Detect which cell encompasses the target text, then output its [x, y] center coordinate. 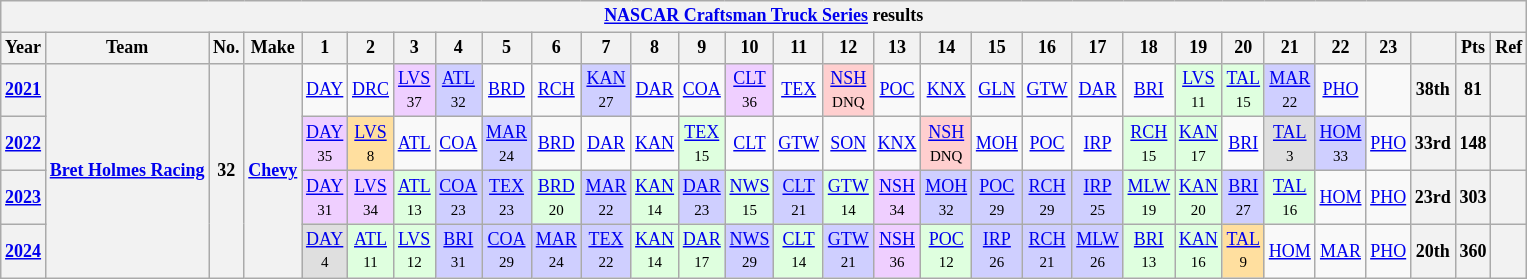
IRP25 [1098, 197]
MLW26 [1098, 251]
Bret Holmes Racing [126, 170]
CLT [750, 144]
KAN20 [1199, 197]
23 [1388, 48]
KAN [655, 144]
ATL11 [371, 251]
10 [750, 48]
TAL3 [1290, 144]
TEX23 [507, 197]
13 [897, 48]
4 [458, 48]
22 [1340, 48]
NWS15 [750, 197]
BRI13 [1148, 251]
1 [325, 48]
TEX [799, 90]
38th [1434, 90]
MLW19 [1148, 197]
7 [606, 48]
148 [1473, 144]
Chevy [273, 170]
DAY31 [325, 197]
2021 [24, 90]
IRP [1098, 144]
15 [998, 48]
IRP26 [998, 251]
12 [848, 48]
TEX15 [702, 144]
360 [1473, 251]
LVS8 [371, 144]
COA23 [458, 197]
Team [126, 48]
CLT14 [799, 251]
Pts [1473, 48]
SON [848, 144]
KAN17 [1199, 144]
RCH [556, 90]
DAY [325, 90]
Year [24, 48]
33rd [1434, 144]
RCH29 [1047, 197]
TAL9 [1243, 251]
Ref [1509, 48]
MAR [1340, 251]
CLT36 [750, 90]
LVS34 [371, 197]
BRI27 [1243, 197]
TAL16 [1290, 197]
3 [414, 48]
23rd [1434, 197]
CLT21 [799, 197]
18 [1148, 48]
2023 [24, 197]
HOM33 [1340, 144]
ATL [414, 144]
No. [226, 48]
GLN [998, 90]
5 [507, 48]
BRI31 [458, 251]
14 [946, 48]
6 [556, 48]
DRC [371, 90]
GTW14 [848, 197]
11 [799, 48]
2024 [24, 251]
NSH34 [897, 197]
RCH21 [1047, 251]
KAN16 [1199, 251]
17 [1098, 48]
GTW21 [848, 251]
DAR17 [702, 251]
DAR23 [702, 197]
POC29 [998, 197]
8 [655, 48]
21 [1290, 48]
NSH36 [897, 251]
COA29 [507, 251]
81 [1473, 90]
303 [1473, 197]
POC12 [946, 251]
LVS37 [414, 90]
TAL15 [1243, 90]
DAY4 [325, 251]
NASCAR Craftsman Truck Series results [764, 16]
DAY35 [325, 144]
16 [1047, 48]
19 [1199, 48]
TEX22 [606, 251]
20 [1243, 48]
LVS12 [414, 251]
BRD20 [556, 197]
2022 [24, 144]
LVS11 [1199, 90]
2 [371, 48]
ATL13 [414, 197]
KAN27 [606, 90]
MOH32 [946, 197]
9 [702, 48]
NWS29 [750, 251]
20th [1434, 251]
Make [273, 48]
32 [226, 170]
ATL32 [458, 90]
MOH [998, 144]
RCH15 [1148, 144]
